Provide the (x, y) coordinate of the cell's center where the given text is located.  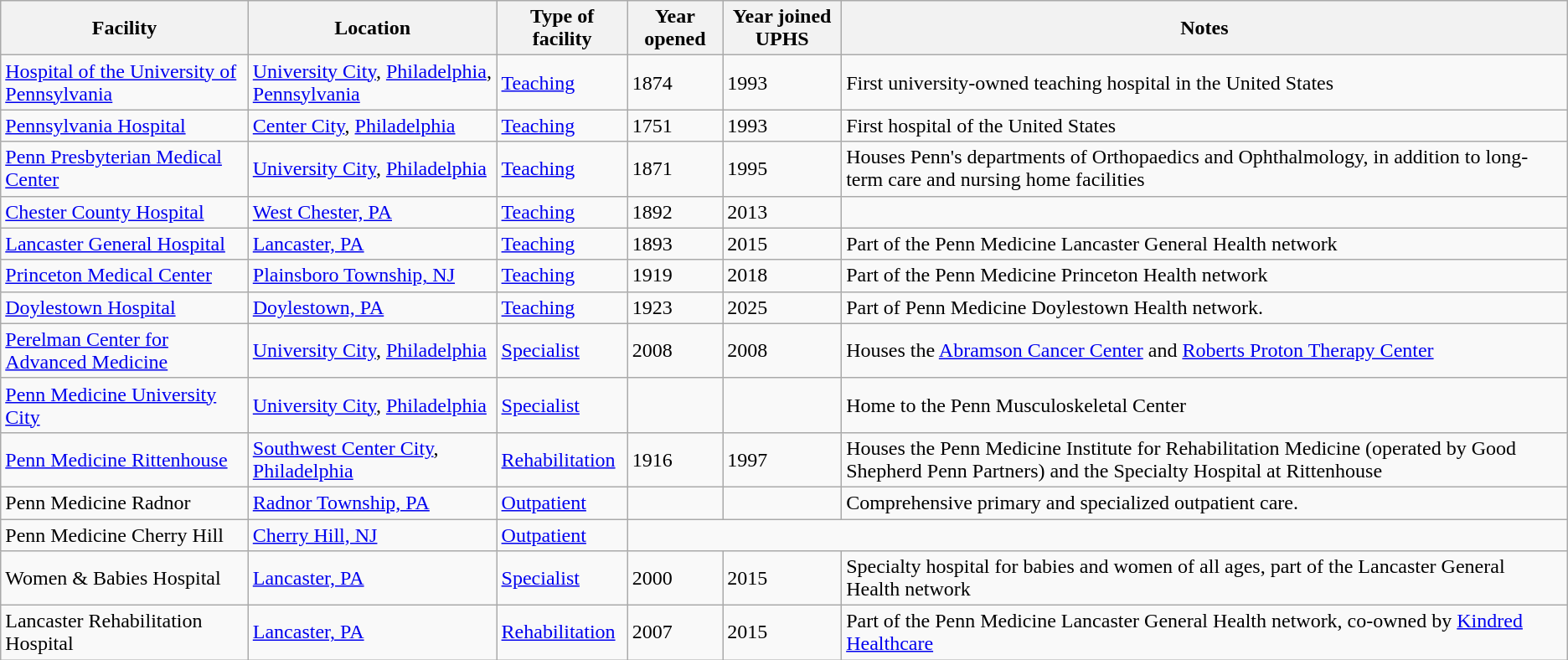
1923 (675, 307)
1874 (675, 82)
Women & Babies Hospital (125, 578)
Pennsylvania Hospital (125, 126)
Center City, Philadelphia (372, 126)
Cherry Hill, NJ (372, 535)
Type of facility (562, 28)
First university-owned teaching hospital in the United States (1204, 82)
Specialty hospital for babies and women of all ages, part of the Lancaster General Health network (1204, 578)
2007 (675, 633)
2018 (782, 276)
1916 (675, 459)
1892 (675, 212)
Lancaster Rehabilitation Hospital (125, 633)
First hospital of the United States (1204, 126)
Penn Presbyterian Medical Center (125, 169)
Princeton Medical Center (125, 276)
1893 (675, 244)
Houses the Abramson Cancer Center and Roberts Proton Therapy Center (1204, 350)
Chester County Hospital (125, 212)
Part of the Penn Medicine Princeton Health network (1204, 276)
Perelman Center for Advanced Medicine (125, 350)
Hospital of the University of Pennsylvania (125, 82)
Comprehensive primary and specialized outpatient care. (1204, 503)
Radnor Township, PA (372, 503)
Location (372, 28)
Part of the Penn Medicine Lancaster General Health network (1204, 244)
1995 (782, 169)
Houses Penn's departments of Orthopaedics and Ophthalmology, in addition to long-term care and nursing home facilities (1204, 169)
Home to the Penn Musculoskeletal Center (1204, 405)
Year opened (675, 28)
University City, Philadelphia, Pennsylvania (372, 82)
Doylestown, PA (372, 307)
Southwest Center City, Philadelphia (372, 459)
Lancaster General Hospital (125, 244)
2000 (675, 578)
Part of the Penn Medicine Lancaster General Health network, co-owned by Kindred Healthcare (1204, 633)
2025 (782, 307)
1751 (675, 126)
Penn Medicine Radnor (125, 503)
1997 (782, 459)
Year joined UPHS (782, 28)
Penn Medicine Cherry Hill (125, 535)
Doylestown Hospital (125, 307)
Penn Medicine Rittenhouse (125, 459)
Penn Medicine University City (125, 405)
Houses the Penn Medicine Institute for Rehabilitation Medicine (operated by Good Shepherd Penn Partners) and the Specialty Hospital at Rittenhouse (1204, 459)
West Chester, PA (372, 212)
Facility (125, 28)
Plainsboro Township, NJ (372, 276)
1871 (675, 169)
2013 (782, 212)
Part of Penn Medicine Doylestown Health network. (1204, 307)
Notes (1204, 28)
1919 (675, 276)
